Pinpoint the cell where the given text exists, returning its [x, y] midpoint coordinate. 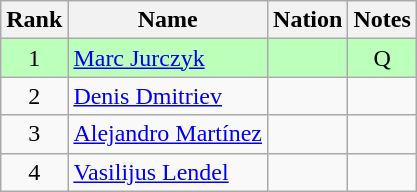
Nation [308, 20]
Vasilijus Lendel [168, 172]
Name [168, 20]
Rank [34, 20]
3 [34, 134]
Marc Jurczyk [168, 58]
Denis Dmitriev [168, 96]
1 [34, 58]
4 [34, 172]
2 [34, 96]
Q [382, 58]
Notes [382, 20]
Alejandro Martínez [168, 134]
